Provide the (x, y) coordinate of the cell's center where the given text is located.  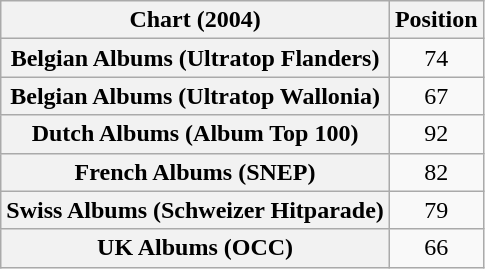
UK Albums (OCC) (196, 248)
66 (436, 248)
French Albums (SNEP) (196, 172)
Chart (2004) (196, 20)
92 (436, 134)
Belgian Albums (Ultratop Flanders) (196, 58)
79 (436, 210)
82 (436, 172)
67 (436, 96)
74 (436, 58)
Swiss Albums (Schweizer Hitparade) (196, 210)
Position (436, 20)
Belgian Albums (Ultratop Wallonia) (196, 96)
Dutch Albums (Album Top 100) (196, 134)
